Output the (X, Y) coordinate of the center of the cell containing the given text.  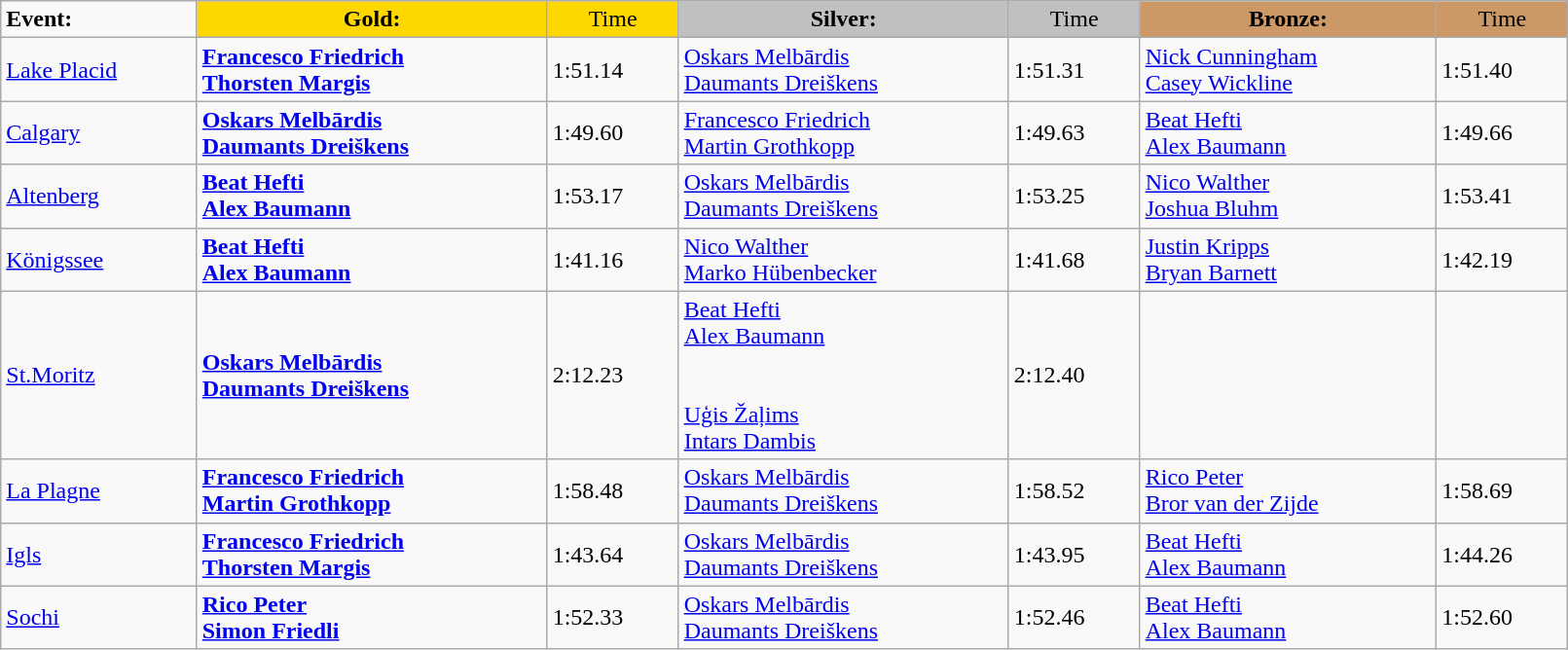
Königssee (99, 259)
Gold: (372, 19)
1:41.16 (613, 259)
2:12.23 (613, 376)
1:58.69 (1503, 490)
1:49.63 (1075, 132)
1:51.31 (1075, 70)
Bronze: (1289, 19)
1:43.95 (1075, 555)
1:52.46 (1075, 617)
1:53.41 (1503, 197)
1:43.64 (613, 555)
Igls (99, 555)
1:53.17 (613, 197)
1:51.40 (1503, 70)
Lake Placid (99, 70)
Nico WaltherJoshua Bluhm (1289, 197)
1:49.60 (613, 132)
St.Moritz (99, 376)
1:52.60 (1503, 617)
Nico WaltherMarko Hübenbecker (843, 259)
Event: (99, 19)
1:44.26 (1503, 555)
Nick CunninghamCasey Wickline (1289, 70)
Sochi (99, 617)
1:51.14 (613, 70)
1:49.66 (1503, 132)
Calgary (99, 132)
1:41.68 (1075, 259)
Silver: (843, 19)
Rico PeterSimon Friedli (372, 617)
Justin KrippsBryan Barnett (1289, 259)
1:58.52 (1075, 490)
Rico PeterBror van der Zijde (1289, 490)
Altenberg (99, 197)
1:42.19 (1503, 259)
1:58.48 (613, 490)
La Plagne (99, 490)
1:52.33 (613, 617)
2:12.40 (1075, 376)
1:53.25 (1075, 197)
Beat HeftiAlex BaumannUģis ŽaļimsIntars Dambis (843, 376)
